Identify which cell holds the provided text, then report its (x, y) central coordinate. 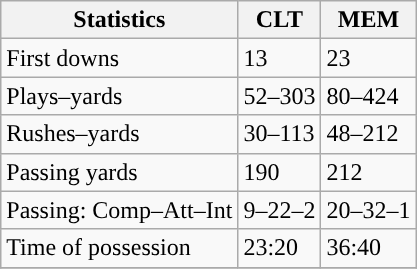
212 (368, 172)
Time of possession (120, 248)
First downs (120, 58)
MEM (368, 20)
Plays–yards (120, 96)
36:40 (368, 248)
30–113 (280, 134)
190 (280, 172)
Rushes–yards (120, 134)
52–303 (280, 96)
23:20 (280, 248)
48–212 (368, 134)
9–22–2 (280, 210)
Passing: Comp–Att–Int (120, 210)
80–424 (368, 96)
Passing yards (120, 172)
23 (368, 58)
Statistics (120, 20)
20–32–1 (368, 210)
13 (280, 58)
CLT (280, 20)
